Find where the given text appears and provide that cell's center as [x, y] coordinate. 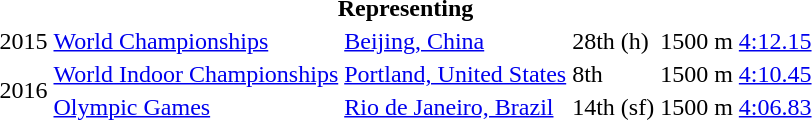
Beijing, China [456, 41]
World Indoor Championships [196, 74]
Portland, United States [456, 74]
28th (h) [614, 41]
World Championships [196, 41]
8th [614, 74]
